Extract the [X, Y] coordinate from the center of the cell holding the provided text.  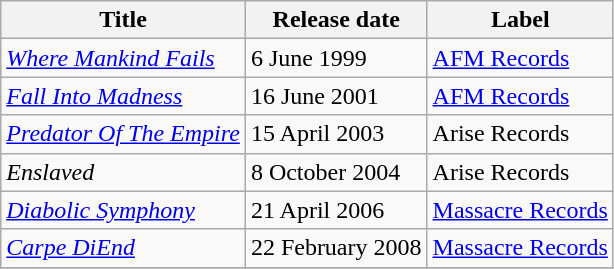
Title [124, 20]
8 October 2004 [336, 172]
15 April 2003 [336, 134]
Label [520, 20]
Enslaved [124, 172]
Predator Of The Empire [124, 134]
Carpe DiEnd [124, 248]
Diabolic Symphony [124, 210]
16 June 2001 [336, 96]
Fall Into Madness [124, 96]
Where Mankind Fails [124, 58]
6 June 1999 [336, 58]
21 April 2006 [336, 210]
22 February 2008 [336, 248]
Release date [336, 20]
